Locate the cell with the specified text and output its [X, Y] center coordinate. 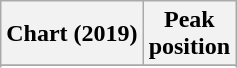
Peakposition [189, 34]
Chart (2019) [72, 34]
